For the text-containing cell, return its midpoint in (x, y) coordinate format. 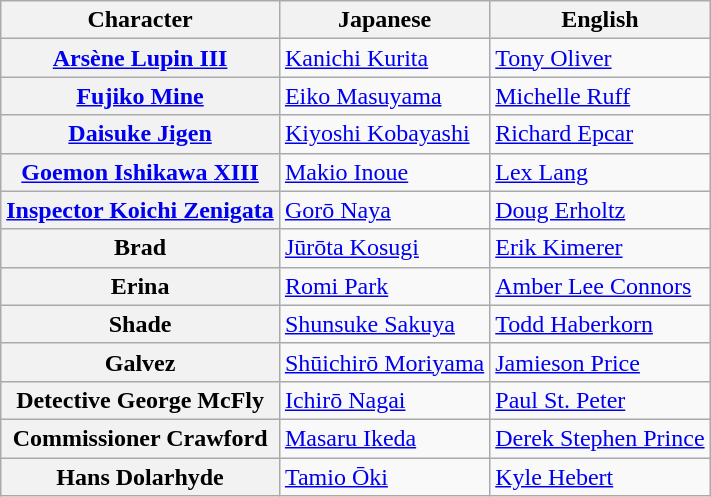
Makio Inoue (384, 172)
Tony Oliver (600, 58)
Michelle Ruff (600, 96)
Arsène Lupin III (140, 58)
Hans Dolarhyde (140, 477)
Kyle Hebert (600, 477)
Japanese (384, 20)
Shunsuke Sakuya (384, 324)
Fujiko Mine (140, 96)
Jamieson Price (600, 362)
Amber Lee Connors (600, 286)
Kanichi Kurita (384, 58)
Erina (140, 286)
Todd Haberkorn (600, 324)
Kiyoshi Kobayashi (384, 134)
Detective George McFly (140, 400)
Eiko Masuyama (384, 96)
Shade (140, 324)
Character (140, 20)
Lex Lang (600, 172)
Goemon Ishikawa XIII (140, 172)
Gorō Naya (384, 210)
Richard Epcar (600, 134)
Commissioner Crawford (140, 438)
Galvez (140, 362)
Doug Erholtz (600, 210)
Jūrōta Kosugi (384, 248)
Paul St. Peter (600, 400)
Brad (140, 248)
Shūichirō Moriyama (384, 362)
Romi Park (384, 286)
English (600, 20)
Inspector Koichi Zenigata (140, 210)
Masaru Ikeda (384, 438)
Daisuke Jigen (140, 134)
Erik Kimerer (600, 248)
Tamio Ōki (384, 477)
Ichirō Nagai (384, 400)
Derek Stephen Prince (600, 438)
